Provide the [X, Y] coordinate of the cell's center where the given text is located.  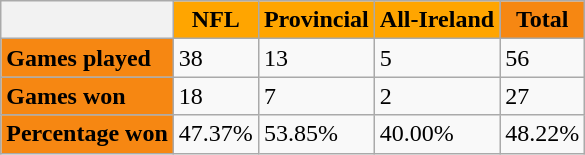
Games played [88, 58]
48.22% [542, 134]
Games won [88, 96]
56 [542, 58]
2 [436, 96]
40.00% [436, 134]
Total [542, 20]
Provincial [316, 20]
53.85% [316, 134]
27 [542, 96]
5 [436, 58]
Percentage won [88, 134]
13 [316, 58]
18 [216, 96]
38 [216, 58]
NFL [216, 20]
7 [316, 96]
All-Ireland [436, 20]
47.37% [216, 134]
